Determine the [X, Y] coordinate at the center of the cell enclosing the given text.  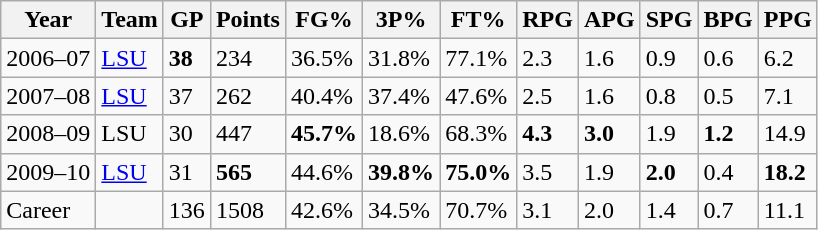
3P% [402, 20]
2008–09 [48, 134]
RPG [548, 20]
6.2 [788, 58]
262 [248, 96]
4.3 [548, 134]
2.3 [548, 58]
37 [186, 96]
0.9 [669, 58]
30 [186, 134]
31.8% [402, 58]
68.3% [478, 134]
31 [186, 172]
1.2 [728, 134]
14.9 [788, 134]
2.5 [548, 96]
0.7 [728, 210]
18.2 [788, 172]
Year [48, 20]
70.7% [478, 210]
42.6% [324, 210]
45.7% [324, 134]
3.5 [548, 172]
APG [609, 20]
1508 [248, 210]
234 [248, 58]
3.1 [548, 210]
136 [186, 210]
0.5 [728, 96]
0.6 [728, 58]
SPG [669, 20]
47.6% [478, 96]
FT% [478, 20]
18.6% [402, 134]
2009–10 [48, 172]
2006–07 [48, 58]
38 [186, 58]
44.6% [324, 172]
565 [248, 172]
7.1 [788, 96]
75.0% [478, 172]
447 [248, 134]
36.5% [324, 58]
FG% [324, 20]
37.4% [402, 96]
3.0 [609, 134]
BPG [728, 20]
77.1% [478, 58]
PPG [788, 20]
Team [130, 20]
Points [248, 20]
39.8% [402, 172]
GP [186, 20]
0.4 [728, 172]
2007–08 [48, 96]
11.1 [788, 210]
0.8 [669, 96]
1.4 [669, 210]
40.4% [324, 96]
Career [48, 210]
34.5% [402, 210]
